Capture the cell that displays the provided text and extract its [x, y] central coordinate. 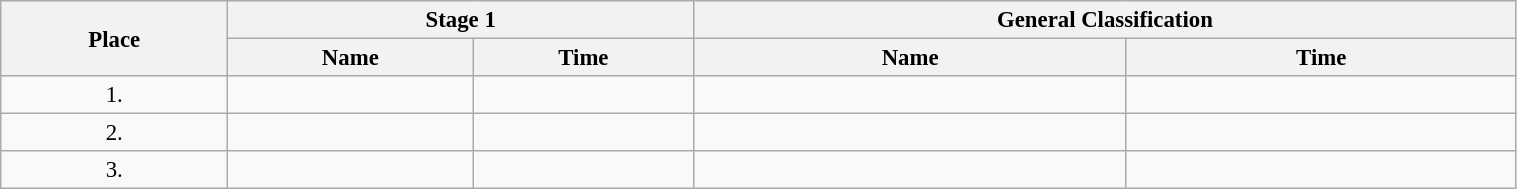
Stage 1 [461, 20]
General Classification [1105, 20]
1. [114, 95]
3. [114, 170]
Place [114, 38]
2. [114, 133]
